Locate the cell with the specified text and output its (X, Y) center coordinate. 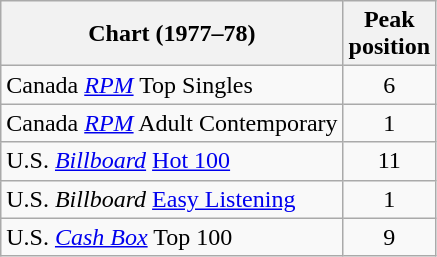
U.S. Billboard Easy Listening (172, 199)
11 (389, 161)
U.S. Billboard Hot 100 (172, 161)
Canada RPM Adult Contemporary (172, 123)
Canada RPM Top Singles (172, 85)
U.S. Cash Box Top 100 (172, 237)
9 (389, 237)
Chart (1977–78) (172, 34)
Peakposition (389, 34)
6 (389, 85)
